Locate the cell with the specified text and output its (x, y) center coordinate. 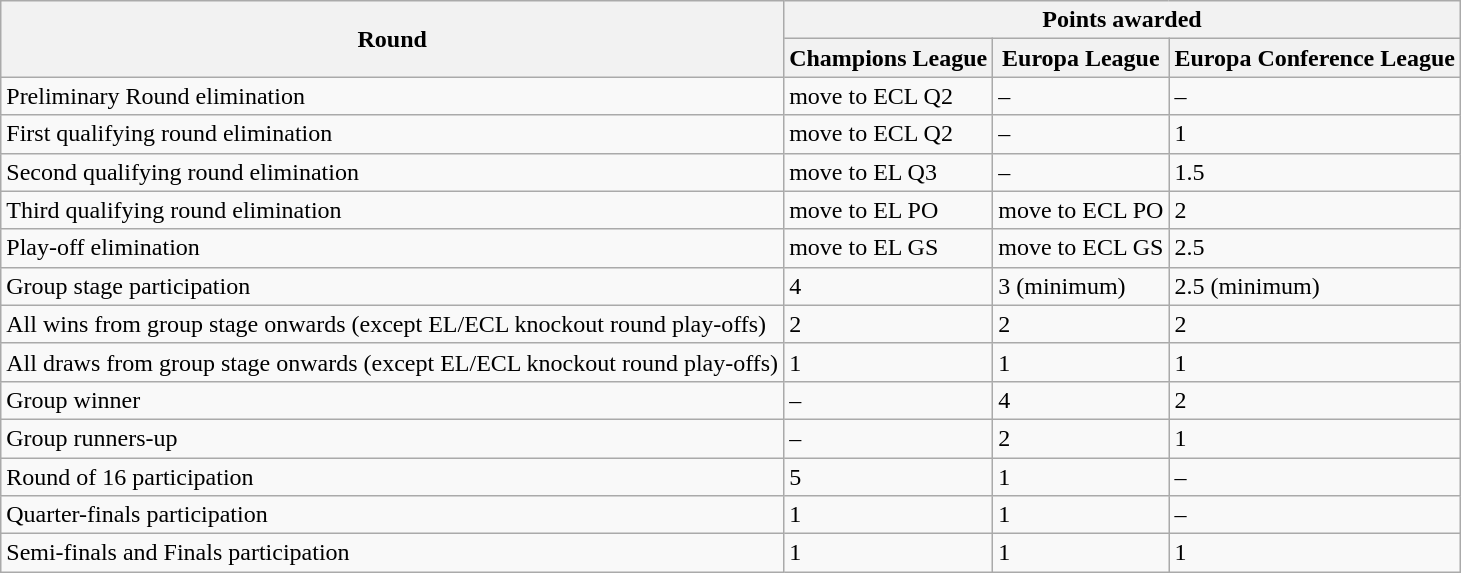
3 (minimum) (1081, 286)
Group runners-up (392, 438)
First qualifying round elimination (392, 134)
Champions League (888, 58)
Points awarded (1122, 20)
Round (392, 39)
All draws from group stage onwards (except EL/ECL knockout round play-offs) (392, 362)
move to EL Q3 (888, 172)
move to ECL GS (1081, 248)
Group winner (392, 400)
Europa League (1081, 58)
Third qualifying round elimination (392, 210)
move to ECL PO (1081, 210)
Group stage participation (392, 286)
Round of 16 participation (392, 477)
2.5 (minimum) (1314, 286)
move to EL GS (888, 248)
Europa Conference League (1314, 58)
Preliminary Round elimination (392, 96)
5 (888, 477)
Semi-finals and Finals participation (392, 553)
Quarter-finals participation (392, 515)
2.5 (1314, 248)
Second qualifying round elimination (392, 172)
move to EL PO (888, 210)
All wins from group stage onwards (except EL/ECL knockout round play-offs) (392, 324)
1.5 (1314, 172)
Play-off elimination (392, 248)
